Provide the (X, Y) coordinate of the cell's center where the given text is located.  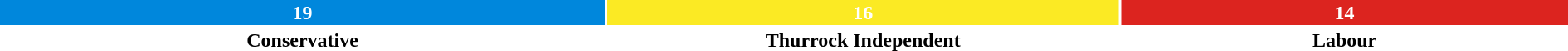
14 (1344, 13)
16 (863, 13)
19 (302, 13)
